Capture the cell that displays the provided text and extract its (X, Y) central coordinate. 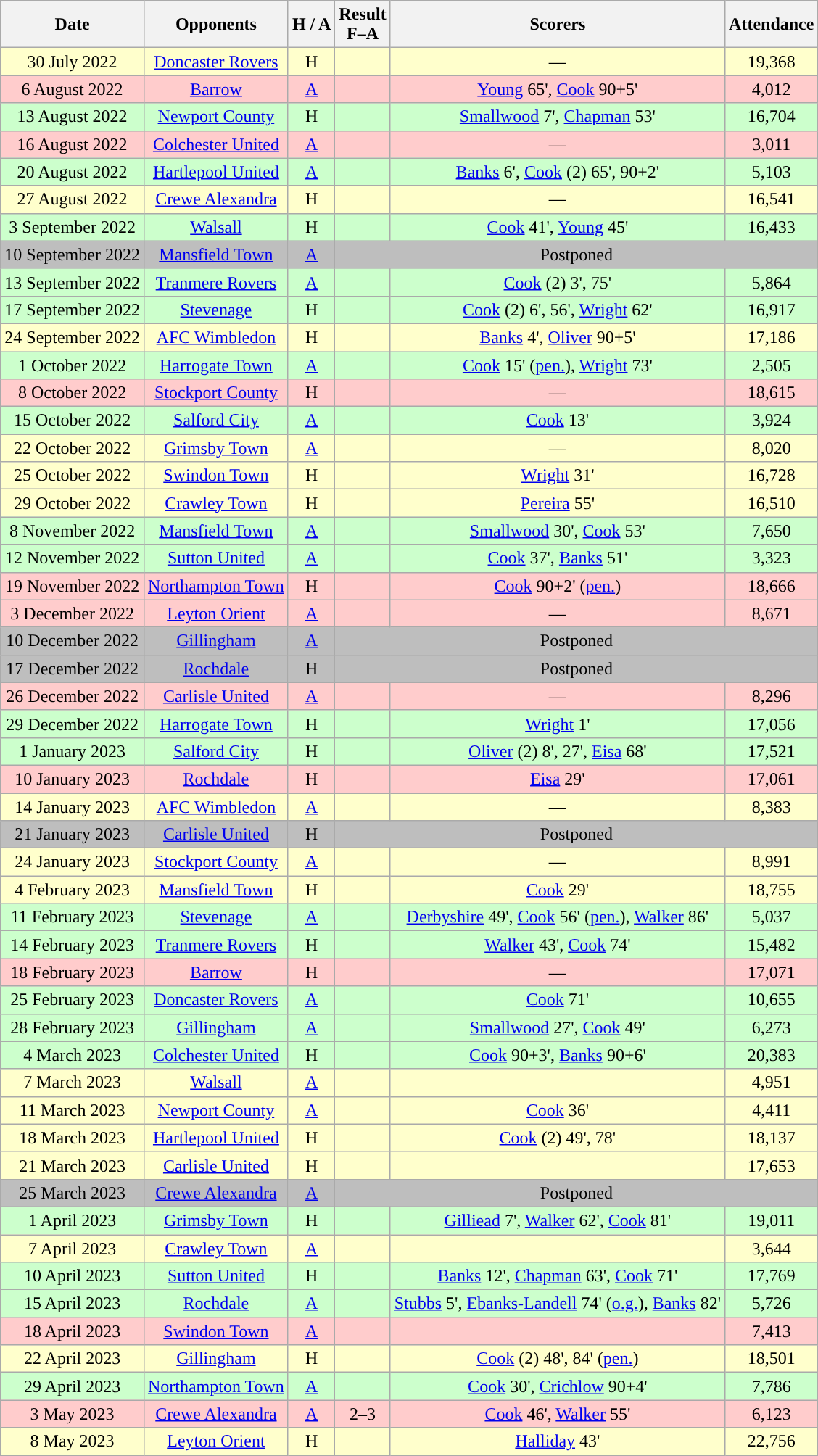
19 November 2022 (73, 586)
1 January 2023 (73, 751)
Cook (2) 6', 56', Wright 62' (557, 310)
16,728 (772, 476)
7,650 (772, 531)
30 July 2022 (73, 62)
17 September 2022 (73, 310)
11 March 2023 (73, 1110)
3,323 (772, 558)
7 March 2023 (73, 1083)
Smallwood 7', Chapman 53' (557, 117)
22 October 2022 (73, 448)
17,653 (772, 1165)
5,037 (772, 917)
Cook 13' (557, 421)
10 December 2022 (73, 641)
Smallwood 27', Cook 49' (557, 1027)
8,991 (772, 862)
8,383 (772, 807)
11 February 2023 (73, 917)
17 December 2022 (73, 669)
13 August 2022 (73, 117)
8,296 (772, 696)
8 October 2022 (73, 393)
Opponents (216, 25)
22 April 2023 (73, 1359)
Banks 12', Chapman 63', Cook 71' (557, 1276)
6,123 (772, 1414)
15 October 2022 (73, 421)
Scorers (557, 25)
Halliday 43' (557, 1441)
29 December 2022 (73, 724)
8 May 2023 (73, 1441)
18 February 2023 (73, 972)
21 March 2023 (73, 1165)
ResultF–A (363, 25)
15,482 (772, 945)
Attendance (772, 25)
18,666 (772, 586)
Cook 71' (557, 1000)
3,644 (772, 1248)
3,924 (772, 421)
24 January 2023 (73, 862)
10 September 2022 (73, 255)
20,383 (772, 1055)
3,011 (772, 144)
8,671 (772, 613)
13 September 2022 (73, 282)
14 January 2023 (73, 807)
16 August 2022 (73, 144)
Smallwood 30', Cook 53' (557, 531)
Cook 30', Crichlow 90+4' (557, 1386)
7 April 2023 (73, 1248)
5,726 (772, 1304)
2–3 (363, 1414)
7,413 (772, 1331)
Wright 31' (557, 476)
2,505 (772, 365)
18,755 (772, 890)
15 April 2023 (73, 1304)
20 August 2022 (73, 172)
10,655 (772, 1000)
21 January 2023 (73, 835)
29 October 2022 (73, 503)
Young 65', Cook 90+5' (557, 89)
Cook 15' (pen.), Wright 73' (557, 365)
10 April 2023 (73, 1276)
4 February 2023 (73, 890)
4,411 (772, 1110)
25 March 2023 (73, 1193)
3 December 2022 (73, 613)
29 April 2023 (73, 1386)
18,137 (772, 1138)
Gilliead 7', Walker 62', Cook 81' (557, 1220)
5,103 (772, 172)
3 September 2022 (73, 227)
17,061 (772, 779)
Date (73, 25)
Cook 90+3', Banks 90+6' (557, 1055)
Cook 29' (557, 890)
Cook (2) 3', 75' (557, 282)
25 February 2023 (73, 1000)
16,541 (772, 199)
16,704 (772, 117)
18,501 (772, 1359)
Oliver (2) 8', 27', Eisa 68' (557, 751)
4 March 2023 (73, 1055)
16,433 (772, 227)
10 January 2023 (73, 779)
8,020 (772, 448)
17,056 (772, 724)
3 May 2023 (73, 1414)
Cook 46', Walker 55' (557, 1414)
Cook (2) 49', 78' (557, 1138)
Banks 4', Oliver 90+5' (557, 337)
Derbyshire 49', Cook 56' (pen.), Walker 86' (557, 917)
18 April 2023 (73, 1331)
1 October 2022 (73, 365)
Wright 1' (557, 724)
7,786 (772, 1386)
26 December 2022 (73, 696)
Cook 36' (557, 1110)
H / A (311, 25)
1 April 2023 (73, 1220)
19,011 (772, 1220)
Cook (2) 48', 84' (pen.) (557, 1359)
17,071 (772, 972)
Cook 37', Banks 51' (557, 558)
18 March 2023 (73, 1138)
8 November 2022 (73, 531)
16,917 (772, 310)
Banks 6', Cook (2) 65', 90+2' (557, 172)
28 February 2023 (73, 1027)
6 August 2022 (73, 89)
25 October 2022 (73, 476)
24 September 2022 (73, 337)
Pereira 55' (557, 503)
Cook 90+2' (pen.) (557, 586)
17,186 (772, 337)
18,615 (772, 393)
14 February 2023 (73, 945)
22,756 (772, 1441)
27 August 2022 (73, 199)
Eisa 29' (557, 779)
17,769 (772, 1276)
5,864 (772, 282)
19,368 (772, 62)
6,273 (772, 1027)
12 November 2022 (73, 558)
4,951 (772, 1083)
16,510 (772, 503)
Walker 43', Cook 74' (557, 945)
4,012 (772, 89)
Stubbs 5', Ebanks-Landell 74' (o.g.), Banks 82' (557, 1304)
17,521 (772, 751)
Cook 41', Young 45' (557, 227)
